Identify which cell holds the provided text, then report its (x, y) central coordinate. 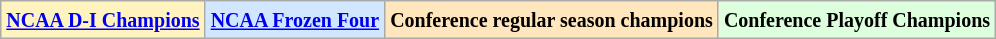
Conference Playoff Champions (856, 20)
NCAA D-I Champions (103, 20)
Conference regular season champions (552, 20)
NCAA Frozen Four (295, 20)
